From the cell containing the given text, extract its center point as [X, Y] coordinate. 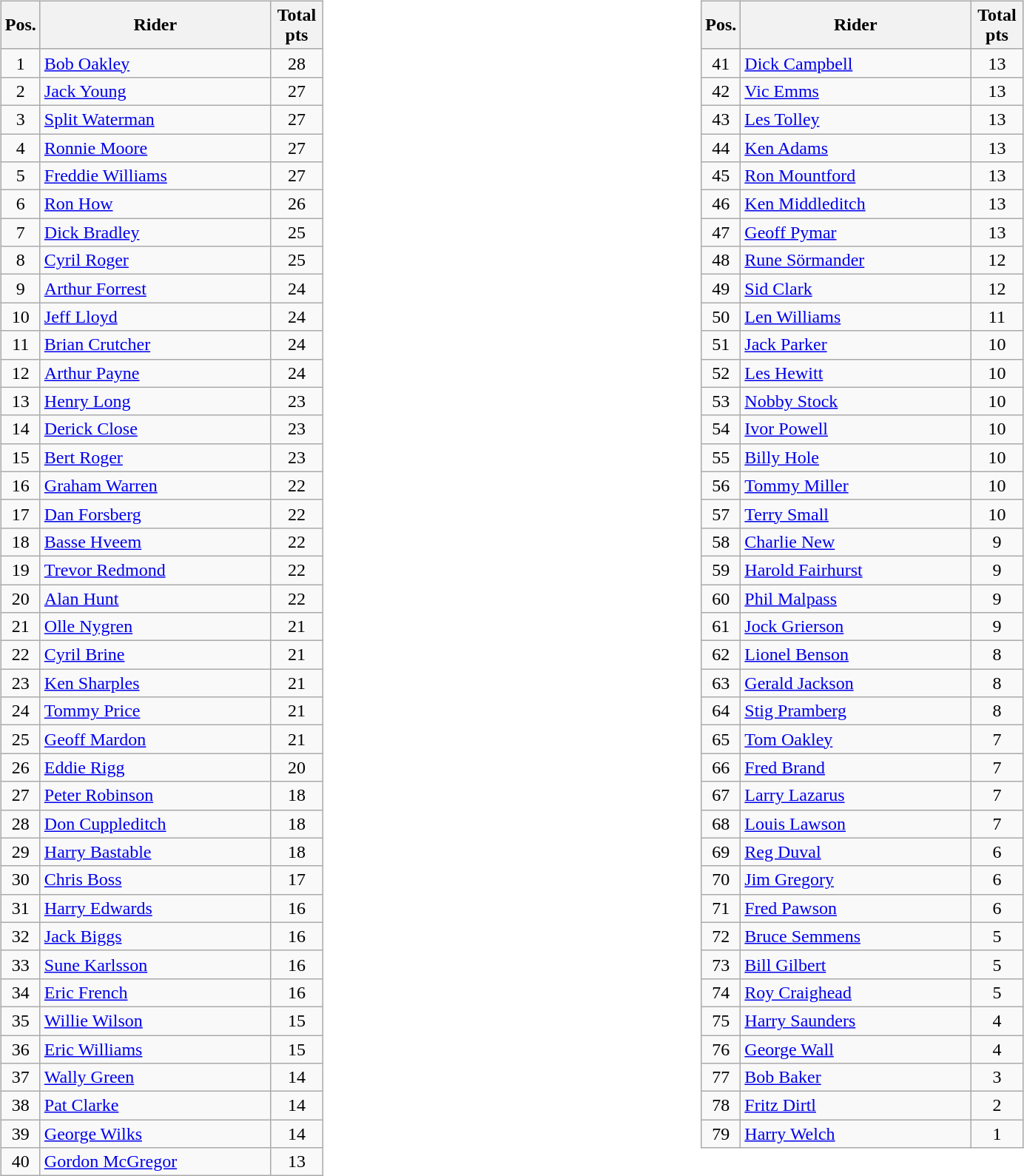
31 [21, 908]
Nobby Stock [855, 401]
Geoff Mardon [155, 739]
46 [721, 204]
Arthur Forrest [155, 289]
75 [721, 1021]
Phil Malpass [855, 599]
47 [721, 232]
36 [21, 1049]
Olle Nygren [155, 627]
Tommy Miller [855, 485]
Jack Young [155, 91]
Len Williams [855, 317]
52 [721, 373]
60 [721, 599]
37 [21, 1078]
Cyril Brine [155, 655]
Henry Long [155, 401]
76 [721, 1049]
Ken Sharples [155, 683]
Lionel Benson [855, 655]
57 [721, 514]
Jack Biggs [155, 936]
Eddie Rigg [155, 767]
Charlie New [855, 542]
45 [721, 176]
69 [721, 852]
Dan Forsberg [155, 514]
Reg Duval [855, 852]
53 [721, 401]
Harry Bastable [155, 852]
19 [21, 570]
39 [21, 1134]
29 [21, 852]
Freddie Williams [155, 176]
48 [721, 261]
Jeff Lloyd [155, 317]
Bob Oakley [155, 63]
Terry Small [855, 514]
66 [721, 767]
Harold Fairhurst [855, 570]
Dick Campbell [855, 63]
Fred Brand [855, 767]
62 [721, 655]
Ken Middleditch [855, 204]
Ivor Powell [855, 429]
50 [721, 317]
Eric Williams [155, 1049]
Peter Robinson [155, 796]
74 [721, 992]
49 [721, 289]
Ron Mountford [855, 176]
Don Cuppleditch [155, 824]
Sid Clark [855, 289]
71 [721, 908]
Ron How [155, 204]
Roy Craighead [855, 992]
Dick Bradley [155, 232]
Jim Gregory [855, 880]
Jack Parker [855, 345]
Geoff Pymar [855, 232]
Gordon McGregor [155, 1162]
Louis Lawson [855, 824]
42 [721, 91]
Stig Pramberg [855, 711]
Tommy Price [155, 711]
41 [721, 63]
Rune Sörmander [855, 261]
Cyril Roger [155, 261]
Alan Hunt [155, 599]
35 [21, 1021]
61 [721, 627]
Derick Close [155, 429]
30 [21, 880]
Tom Oakley [855, 739]
Larry Lazarus [855, 796]
Harry Welch [855, 1134]
Trevor Redmond [155, 570]
70 [721, 880]
George Wall [855, 1049]
56 [721, 485]
Eric French [155, 992]
78 [721, 1106]
44 [721, 147]
Fred Pawson [855, 908]
Harry Edwards [155, 908]
Sune Karlsson [155, 964]
George Wilks [155, 1134]
Brian Crutcher [155, 345]
Arthur Payne [155, 373]
Bruce Semmens [855, 936]
Harry Saunders [855, 1021]
58 [721, 542]
64 [721, 711]
Basse Hveem [155, 542]
Fritz Dirtl [855, 1106]
73 [721, 964]
43 [721, 119]
Ronnie Moore [155, 147]
79 [721, 1134]
Billy Hole [855, 457]
65 [721, 739]
34 [21, 992]
Bill Gilbert [855, 964]
Vic Emms [855, 91]
Jock Grierson [855, 627]
Split Waterman [155, 119]
Bert Roger [155, 457]
68 [721, 824]
40 [21, 1162]
Les Tolley [855, 119]
Gerald Jackson [855, 683]
32 [21, 936]
77 [721, 1078]
63 [721, 683]
Bob Baker [855, 1078]
Graham Warren [155, 485]
Ken Adams [855, 147]
Willie Wilson [155, 1021]
38 [21, 1106]
Pat Clarke [155, 1106]
55 [721, 457]
51 [721, 345]
72 [721, 936]
54 [721, 429]
Wally Green [155, 1078]
Les Hewitt [855, 373]
33 [21, 964]
Chris Boss [155, 880]
67 [721, 796]
59 [721, 570]
